Capture the cell that displays the provided text and extract its [X, Y] central coordinate. 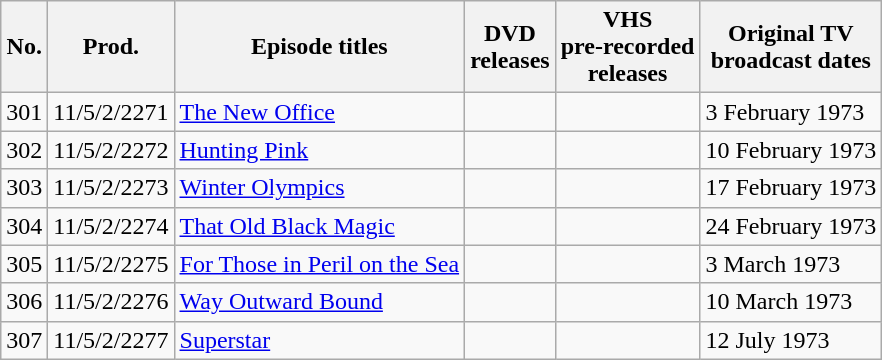
3 March 1973 [791, 264]
Original TV broadcast dates [791, 47]
Way Outward Bound [320, 302]
11/5/2/2275 [111, 264]
12 July 1973 [791, 340]
Prod. [111, 47]
11/5/2/2272 [111, 150]
Episode titles [320, 47]
303 [24, 188]
For Those in Peril on the Sea [320, 264]
17 February 1973 [791, 188]
11/5/2/2273 [111, 188]
3 February 1973 [791, 112]
11/5/2/2274 [111, 226]
302 [24, 150]
24 February 1973 [791, 226]
11/5/2/2277 [111, 340]
That Old Black Magic [320, 226]
307 [24, 340]
306 [24, 302]
Winter Olympics [320, 188]
VHS pre-recorded releases [628, 47]
No. [24, 47]
10 March 1973 [791, 302]
305 [24, 264]
301 [24, 112]
Hunting Pink [320, 150]
11/5/2/2271 [111, 112]
304 [24, 226]
10 February 1973 [791, 150]
DVD releases [510, 47]
Superstar [320, 340]
The New Office [320, 112]
11/5/2/2276 [111, 302]
